Output the [x, y] coordinate of the center of the cell containing the given text.  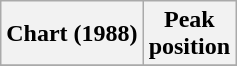
Chart (1988) [72, 34]
Peakposition [189, 34]
